Output the [x, y] coordinate of the center of the cell containing the given text.  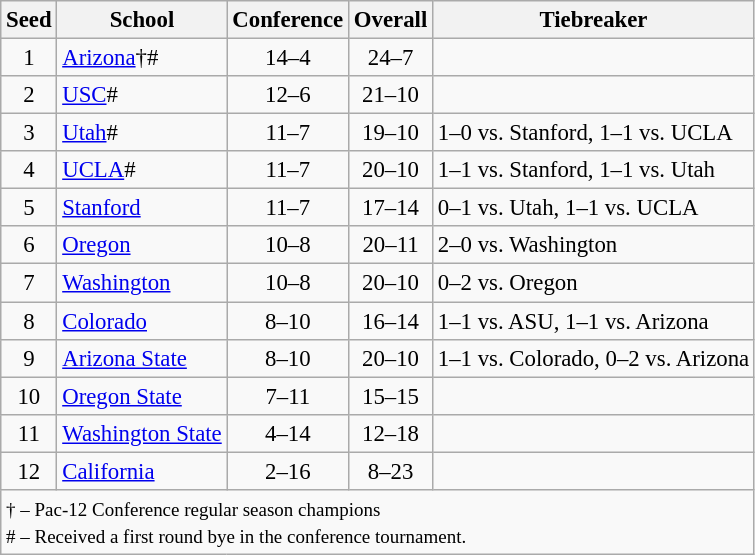
7–11 [288, 396]
Overall [391, 20]
Conference [288, 20]
9 [29, 358]
Oregon State [142, 396]
20–11 [391, 245]
8 [29, 321]
4–14 [288, 433]
14–4 [288, 58]
2–0 vs. Washington [594, 245]
17–14 [391, 208]
Colorado [142, 321]
8–23 [391, 471]
Utah# [142, 133]
Washington State [142, 433]
1–1 vs. ASU, 1–1 vs. Arizona [594, 321]
12 [29, 471]
3 [29, 133]
0–2 vs. Oregon [594, 283]
12–6 [288, 95]
19–10 [391, 133]
0–1 vs. Utah, 1–1 vs. UCLA [594, 208]
24–7 [391, 58]
Oregon [142, 245]
School [142, 20]
Washington [142, 283]
Arizona†# [142, 58]
Arizona State [142, 358]
1–0 vs. Stanford, 1–1 vs. UCLA [594, 133]
12–18 [391, 433]
1–1 vs. Stanford, 1–1 vs. Utah [594, 170]
† – Pac-12 Conference regular season champions# – Received a first round bye in the conference tournament. [378, 522]
Seed [29, 20]
4 [29, 170]
1–1 vs. Colorado, 0–2 vs. Arizona [594, 358]
Stanford [142, 208]
11 [29, 433]
USC# [142, 95]
15–15 [391, 396]
10 [29, 396]
2–16 [288, 471]
1 [29, 58]
6 [29, 245]
UCLA# [142, 170]
2 [29, 95]
5 [29, 208]
7 [29, 283]
Tiebreaker [594, 20]
16–14 [391, 321]
California [142, 471]
21–10 [391, 95]
